Search for the cell housing the specified text and yield its [X, Y] center coordinate. 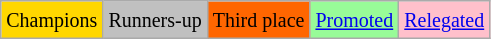
Promoted [354, 20]
Third place [258, 20]
Runners-up [155, 20]
Relegated [444, 20]
Champions [52, 20]
